Provide the [x, y] coordinate of the cell's center where the given text is located.  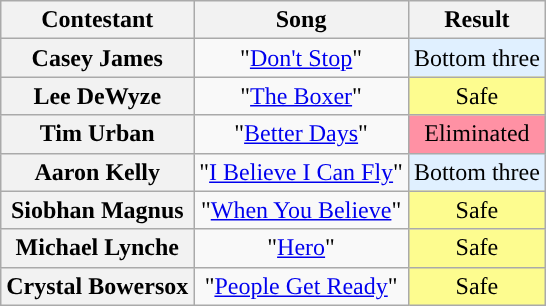
"I Believe I Can Fly" [302, 172]
Aaron Kelly [98, 172]
Casey James [98, 58]
Michael Lynche [98, 248]
Song [302, 20]
"People Get Ready" [302, 286]
"The Boxer" [302, 96]
Lee DeWyze [98, 96]
Siobhan Magnus [98, 210]
Crystal Bowersox [98, 286]
"Don't Stop" [302, 58]
"Better Days" [302, 134]
Result [476, 20]
Tim Urban [98, 134]
"When You Believe" [302, 210]
"Hero" [302, 248]
Eliminated [476, 134]
Contestant [98, 20]
